Return (X, Y) of the center of cell containing provided text 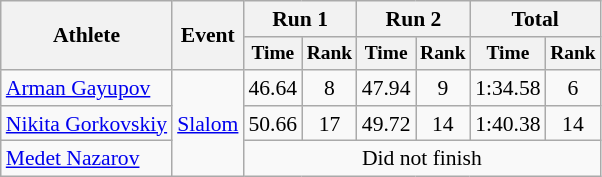
Athlete (86, 36)
1:34.58 (508, 88)
49.72 (386, 124)
6 (574, 88)
47.94 (386, 88)
8 (330, 88)
Run 2 (414, 19)
Medet Nazarov (86, 159)
17 (330, 124)
9 (444, 88)
1:40.38 (508, 124)
Nikita Gorkovskiy (86, 124)
Total (535, 19)
50.66 (272, 124)
Did not finish (422, 159)
Slalom (208, 124)
Arman Gayupov (86, 88)
Event (208, 36)
Run 1 (300, 19)
46.64 (272, 88)
